Find where the given text appears and provide that cell's center as [x, y] coordinate. 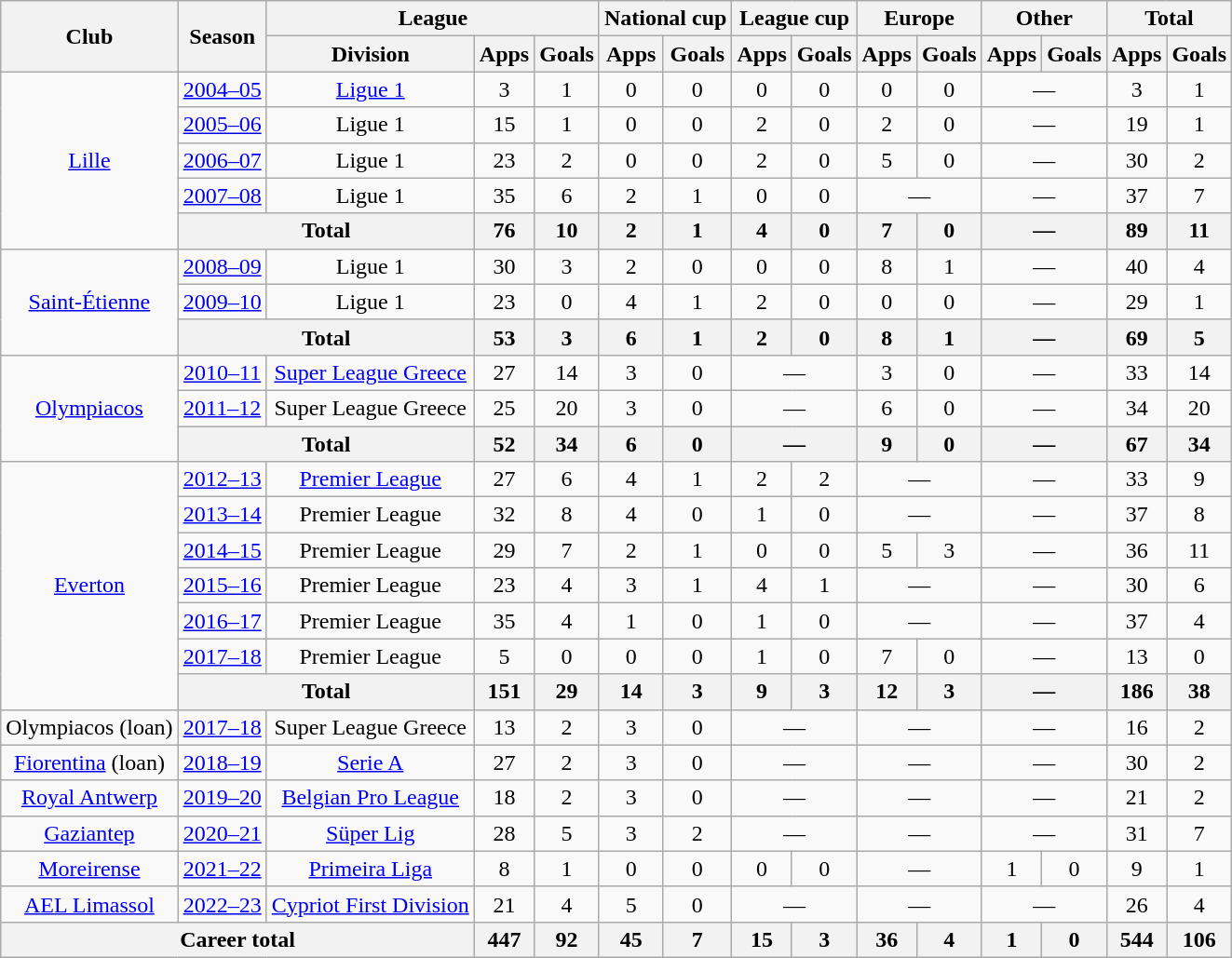
18 [504, 798]
40 [1136, 266]
2015–16 [222, 586]
447 [504, 939]
52 [504, 444]
Fiorentina (loan) [89, 762]
2013–14 [222, 515]
Club [89, 36]
19 [1136, 125]
Career total [238, 939]
AEL Limassol [89, 904]
53 [504, 337]
Süper Lig [371, 833]
League [432, 19]
26 [1136, 904]
2018–19 [222, 762]
16 [1136, 727]
2009–10 [222, 302]
League cup [794, 19]
2022–23 [222, 904]
2012–13 [222, 479]
Gaziantep [89, 833]
National cup [665, 19]
Royal Antwerp [89, 798]
2007–08 [222, 196]
67 [1136, 444]
151 [504, 692]
Olympiacos (loan) [89, 727]
2004–05 [222, 89]
Other [1044, 19]
2005–06 [222, 125]
2011–12 [222, 408]
Serie A [371, 762]
Everton [89, 586]
76 [504, 231]
Saint-Étienne [89, 302]
89 [1136, 231]
Primeira Liga [371, 869]
Lille [89, 160]
Moreirense [89, 869]
28 [504, 833]
38 [1199, 692]
Europe [919, 19]
Division [371, 54]
544 [1136, 939]
Cypriot First Division [371, 904]
12 [887, 692]
45 [630, 939]
10 [567, 231]
2020–21 [222, 833]
Olympiacos [89, 408]
Belgian Pro League [371, 798]
2021–22 [222, 869]
2010–11 [222, 372]
186 [1136, 692]
25 [504, 408]
2019–20 [222, 798]
32 [504, 515]
2006–07 [222, 160]
92 [567, 939]
69 [1136, 337]
Season [222, 36]
2014–15 [222, 550]
106 [1199, 939]
31 [1136, 833]
2016–17 [222, 621]
2008–09 [222, 266]
